Return [x, y] of the center of cell containing provided text 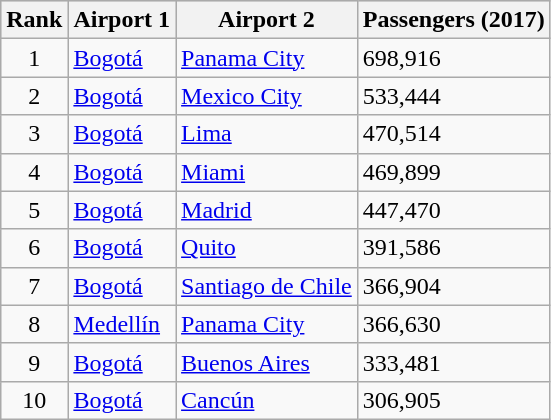
4 [34, 172]
8 [34, 324]
Santiago de Chile [267, 286]
469,899 [454, 172]
Cancún [267, 400]
6 [34, 248]
Passengers (2017) [454, 20]
Airport 2 [267, 20]
Medellín [122, 324]
391,586 [454, 248]
Airport 1 [122, 20]
5 [34, 210]
Buenos Aires [267, 362]
7 [34, 286]
Rank [34, 20]
Quito [267, 248]
470,514 [454, 134]
Madrid [267, 210]
10 [34, 400]
366,630 [454, 324]
306,905 [454, 400]
366,904 [454, 286]
698,916 [454, 58]
Miami [267, 172]
533,444 [454, 96]
2 [34, 96]
1 [34, 58]
9 [34, 362]
447,470 [454, 210]
Mexico City [267, 96]
Lima [267, 134]
333,481 [454, 362]
3 [34, 134]
